Locate the cell with the specified text and output its (x, y) center coordinate. 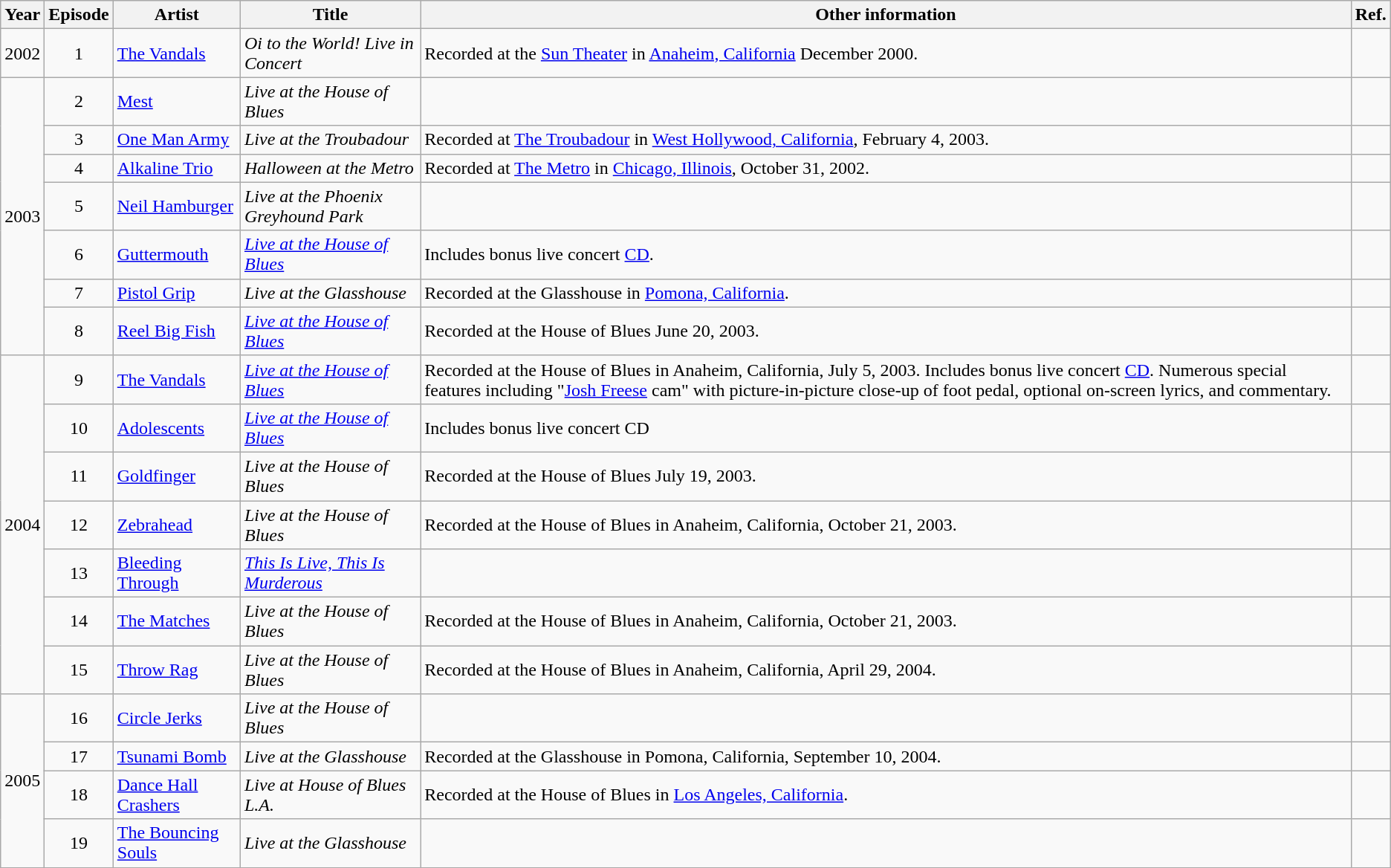
Goldfinger (177, 476)
Alkaline Trio (177, 168)
2003 (22, 216)
Mest (177, 101)
Circle Jerks (177, 718)
18 (79, 795)
Neil Hamburger (177, 207)
Includes bonus live concert CD. (886, 254)
Throw Rag (177, 670)
Oi to the World! Live in Concert (330, 54)
11 (79, 476)
15 (79, 670)
3 (79, 140)
Recorded at the House of Blues in Los Angeles, California. (886, 795)
4 (79, 168)
Year (22, 15)
The Matches (177, 621)
Recorded at the Glasshouse in Pomona, California, September 10, 2004. (886, 757)
The Bouncing Souls (177, 843)
2005 (22, 780)
Live at the Troubadour (330, 140)
Ref. (1370, 15)
Includes bonus live concert CD (886, 428)
Pistol Grip (177, 293)
2 (79, 101)
16 (79, 718)
2002 (22, 54)
Recorded at The Metro in Chicago, Illinois, October 31, 2002. (886, 168)
Dance Hall Crashers (177, 795)
Adolescents (177, 428)
Reel Big Fish (177, 331)
6 (79, 254)
Halloween at the Metro (330, 168)
2004 (22, 525)
Title (330, 15)
Live at House of Blues L.A. (330, 795)
17 (79, 757)
10 (79, 428)
Artist (177, 15)
12 (79, 525)
Recorded at the House of Blues June 20, 2003. (886, 331)
Episode (79, 15)
9 (79, 379)
Recorded at the Sun Theater in Anaheim, California December 2000. (886, 54)
Zebrahead (177, 525)
Guttermouth (177, 254)
8 (79, 331)
19 (79, 843)
Recorded at the House of Blues July 19, 2003. (886, 476)
7 (79, 293)
14 (79, 621)
1 (79, 54)
Other information (886, 15)
Bleeding Through (177, 574)
Recorded at The Troubadour in West Hollywood, California, February 4, 2003. (886, 140)
One Man Army (177, 140)
5 (79, 207)
This Is Live, This Is Murderous (330, 574)
Live at the Phoenix Greyhound Park (330, 207)
Recorded at the Glasshouse in Pomona, California. (886, 293)
13 (79, 574)
Recorded at the House of Blues in Anaheim, California, April 29, 2004. (886, 670)
Tsunami Bomb (177, 757)
